Identify which cell holds the provided text, then report its [x, y] central coordinate. 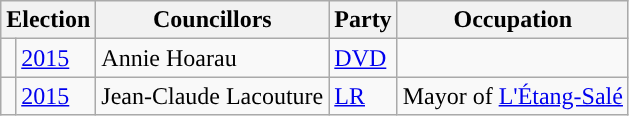
DVD [363, 58]
Party [363, 20]
Councillors [212, 20]
Jean-Claude Lacouture [212, 96]
Mayor of L'Étang-Salé [512, 96]
LR [363, 96]
Occupation [512, 20]
Election [48, 20]
Annie Hoarau [212, 58]
